Search for the cell housing the specified text and yield its [x, y] center coordinate. 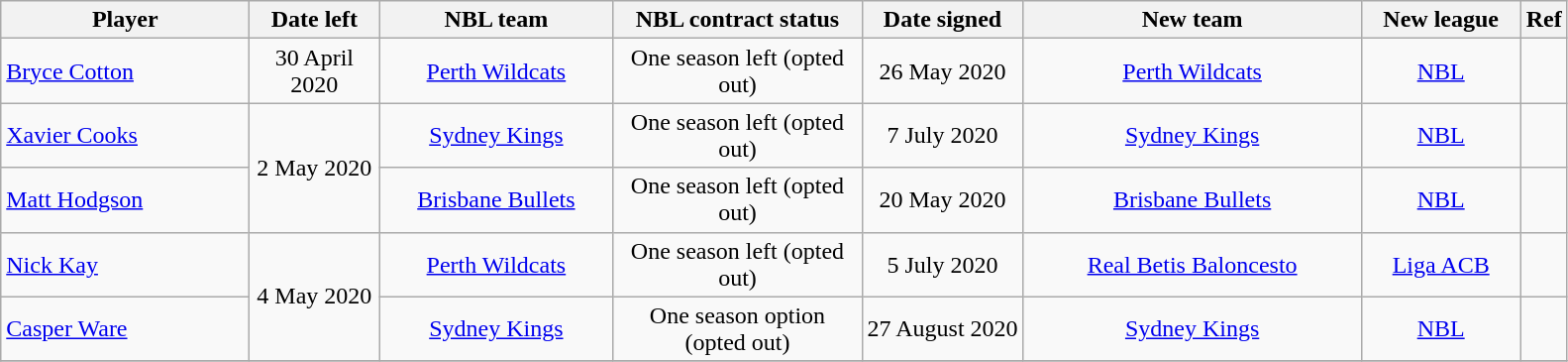
Xavier Cooks [125, 135]
Bryce Cotton [125, 71]
27 August 2020 [943, 329]
26 May 2020 [943, 71]
Ref [1543, 20]
Matt Hodgson [125, 200]
NBL team [496, 20]
Player [125, 20]
Liga ACB [1440, 264]
New team [1193, 20]
Nick Kay [125, 264]
Date left [315, 20]
30 April 2020 [315, 71]
NBL contract status [737, 20]
4 May 2020 [315, 297]
One season option (opted out) [737, 329]
5 July 2020 [943, 264]
Casper Ware [125, 329]
2 May 2020 [315, 168]
7 July 2020 [943, 135]
Date signed [943, 20]
20 May 2020 [943, 200]
Real Betis Baloncesto [1193, 264]
New league [1440, 20]
